Identify which cell holds the provided text, then report its (X, Y) central coordinate. 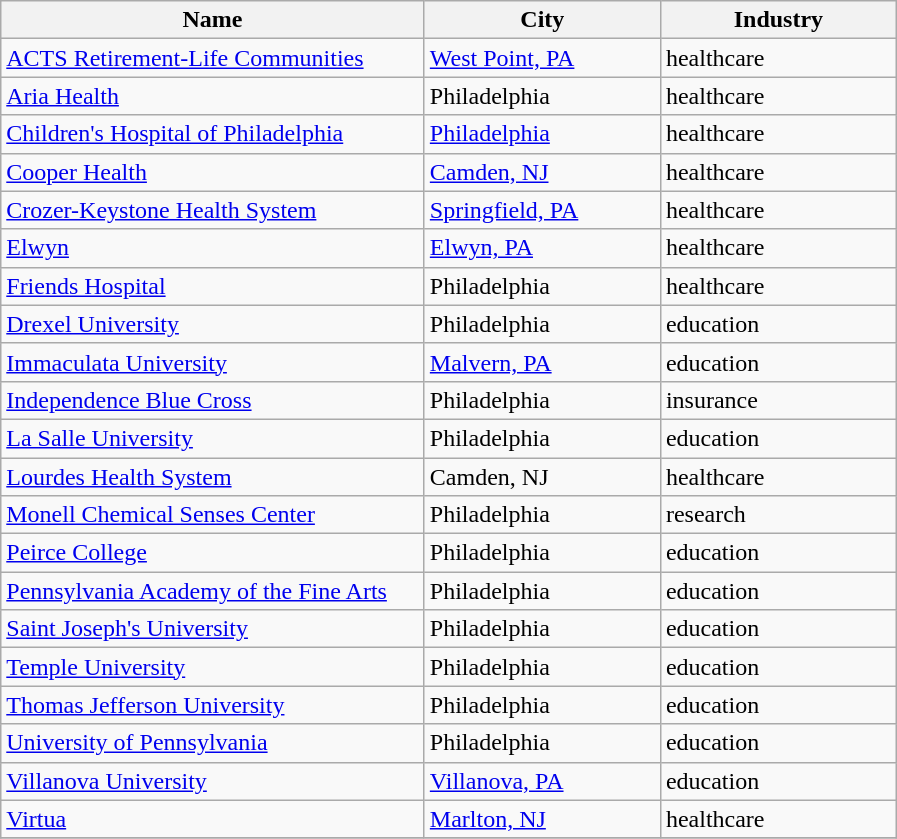
Springfield, PA (542, 210)
Aria Health (213, 96)
Marlton, NJ (542, 819)
Lourdes Health System (213, 477)
Elwyn, PA (542, 248)
Children's Hospital of Philadelphia (213, 134)
Pennsylvania Academy of the Fine Arts (213, 591)
Drexel University (213, 324)
Immaculata University (213, 362)
Thomas Jefferson University (213, 705)
Peirce College (213, 553)
Monell Chemical Senses Center (213, 515)
Name (213, 20)
Virtua (213, 819)
insurance (778, 400)
Industry (778, 20)
Cooper Health (213, 172)
Independence Blue Cross (213, 400)
Villanova University (213, 781)
research (778, 515)
Crozer-Keystone Health System (213, 210)
Elwyn (213, 248)
University of Pennsylvania (213, 743)
ACTS Retirement-Life Communities (213, 58)
Villanova, PA (542, 781)
West Point, PA (542, 58)
Malvern, PA (542, 362)
La Salle University (213, 438)
Friends Hospital (213, 286)
Temple University (213, 667)
City (542, 20)
Saint Joseph's University (213, 629)
